Find where the given text appears and provide that cell's center as (x, y) coordinate. 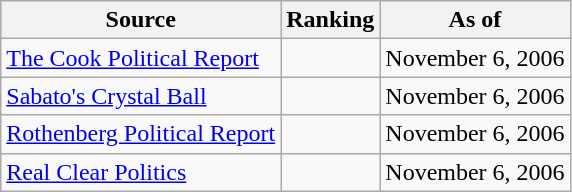
As of (475, 20)
Source (141, 20)
Sabato's Crystal Ball (141, 96)
Real Clear Politics (141, 172)
Ranking (330, 20)
Rothenberg Political Report (141, 134)
The Cook Political Report (141, 58)
